Locate the cell with the specified text and output its (x, y) center coordinate. 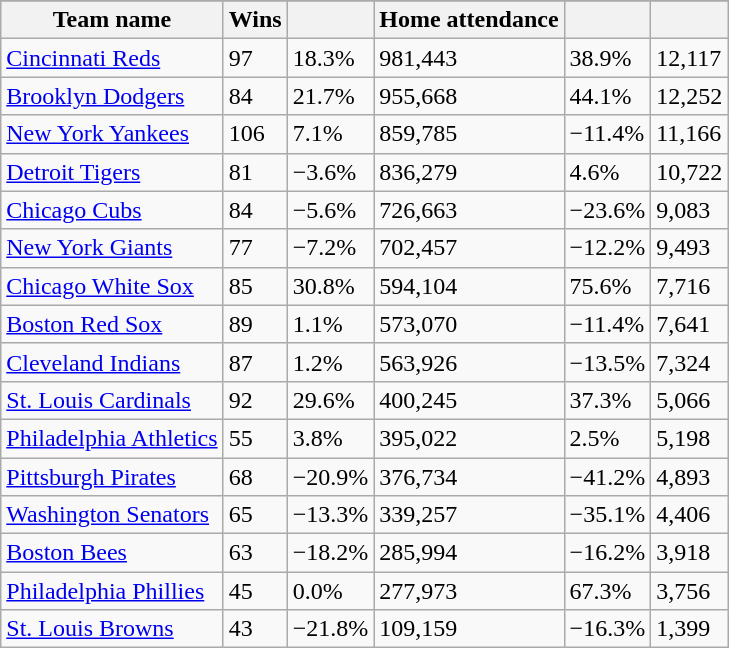
67.3% (608, 591)
−20.9% (330, 477)
5,066 (690, 400)
−3.6% (330, 172)
Washington Senators (112, 515)
11,166 (690, 134)
3,756 (690, 591)
Chicago Cubs (112, 210)
563,926 (469, 362)
−35.1% (608, 515)
4.6% (608, 172)
Boston Bees (112, 553)
277,973 (469, 591)
45 (255, 591)
Cincinnati Reds (112, 58)
Brooklyn Dodgers (112, 96)
Philadelphia Athletics (112, 438)
1,399 (690, 629)
−16.2% (608, 553)
0.0% (330, 591)
7,324 (690, 362)
−23.6% (608, 210)
Philadelphia Phillies (112, 591)
12,252 (690, 96)
−7.2% (330, 248)
92 (255, 400)
836,279 (469, 172)
−18.2% (330, 553)
−41.2% (608, 477)
−13.5% (608, 362)
106 (255, 134)
63 (255, 553)
81 (255, 172)
29.6% (330, 400)
77 (255, 248)
702,457 (469, 248)
Cleveland Indians (112, 362)
Detroit Tigers (112, 172)
7,641 (690, 324)
109,159 (469, 629)
9,493 (690, 248)
376,734 (469, 477)
7,716 (690, 286)
−5.6% (330, 210)
87 (255, 362)
68 (255, 477)
18.3% (330, 58)
St. Louis Cardinals (112, 400)
New York Giants (112, 248)
30.8% (330, 286)
−13.3% (330, 515)
1.2% (330, 362)
65 (255, 515)
−16.3% (608, 629)
726,663 (469, 210)
−12.2% (608, 248)
85 (255, 286)
339,257 (469, 515)
10,722 (690, 172)
395,022 (469, 438)
981,443 (469, 58)
44.1% (608, 96)
3.8% (330, 438)
43 (255, 629)
285,994 (469, 553)
12,117 (690, 58)
New York Yankees (112, 134)
−21.8% (330, 629)
Wins (255, 20)
859,785 (469, 134)
37.3% (608, 400)
75.6% (608, 286)
55 (255, 438)
2.5% (608, 438)
Home attendance (469, 20)
Pittsburgh Pirates (112, 477)
4,406 (690, 515)
89 (255, 324)
Team name (112, 20)
955,668 (469, 96)
9,083 (690, 210)
Boston Red Sox (112, 324)
Chicago White Sox (112, 286)
3,918 (690, 553)
573,070 (469, 324)
7.1% (330, 134)
5,198 (690, 438)
St. Louis Browns (112, 629)
594,104 (469, 286)
400,245 (469, 400)
1.1% (330, 324)
21.7% (330, 96)
38.9% (608, 58)
4,893 (690, 477)
97 (255, 58)
